Provide the [X, Y] coordinate of the cell's center where the given text is located.  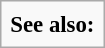
See also: [52, 24]
